Extract the [x, y] coordinate from the center of the cell holding the provided text.  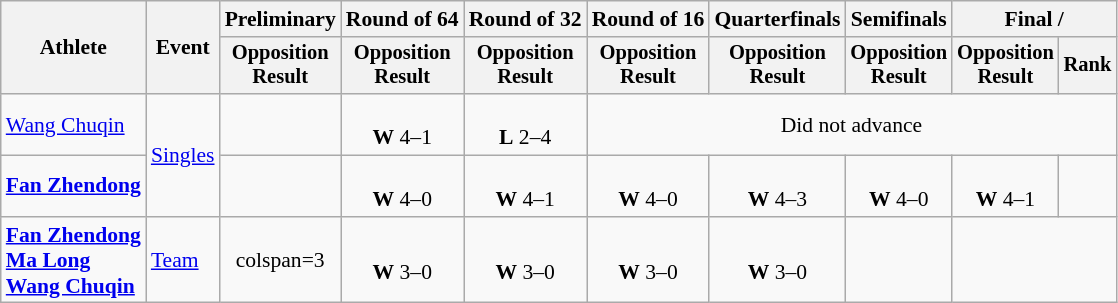
Athlete [74, 48]
W 4–3 [777, 186]
Round of 16 [648, 19]
Round of 32 [526, 19]
Rank [1088, 66]
Preliminary [280, 19]
Event [183, 48]
Semifinals [898, 19]
Did not advance [852, 124]
L 2–4 [526, 124]
Round of 64 [402, 19]
Final / [1034, 19]
Fan Zhendong [74, 186]
Quarterfinals [777, 19]
Wang Chuqin [74, 124]
Singles [183, 155]
